Extract the (x, y) coordinate from the center of the cell holding the provided text.  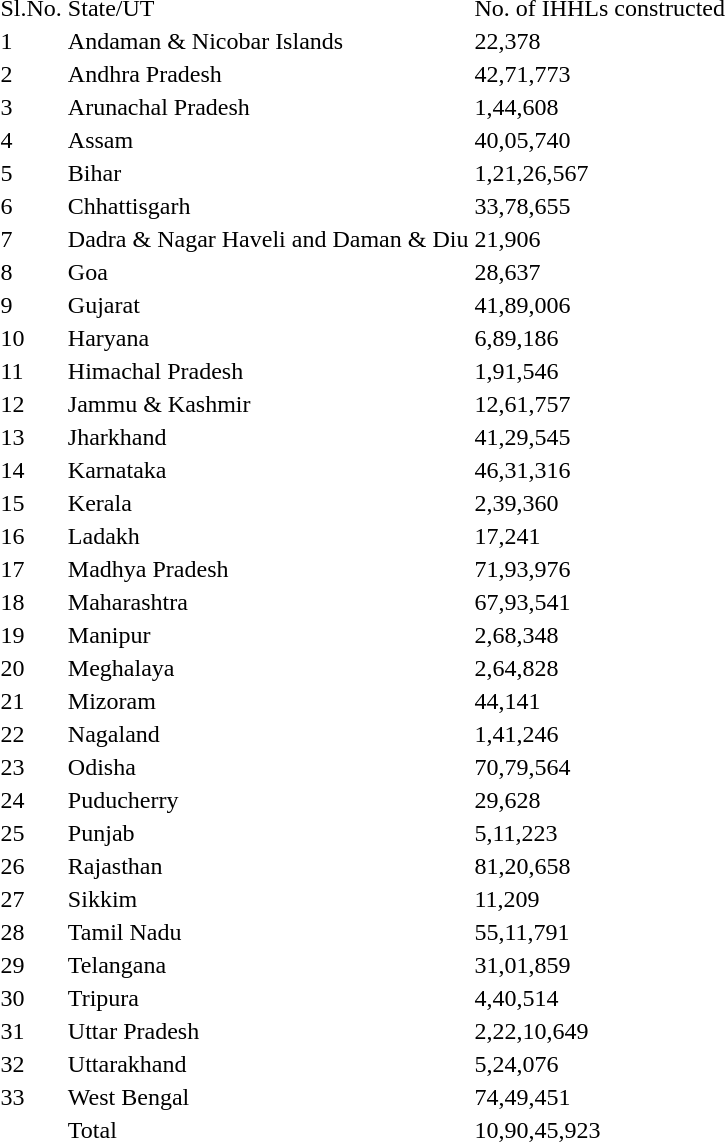
Punjab (268, 833)
Arunachal Pradesh (268, 107)
Odisha (268, 767)
Himachal Pradesh (268, 371)
Uttar Pradesh (268, 1031)
Jammu & Kashmir (268, 404)
Assam (268, 140)
Puducherry (268, 800)
Mizoram (268, 701)
Ladakh (268, 536)
Chhattisgarh (268, 206)
Dadra & Nagar Haveli and Daman & Diu (268, 239)
Madhya Pradesh (268, 569)
Manipur (268, 635)
Meghalaya (268, 668)
Jharkhand (268, 437)
Goa (268, 272)
Bihar (268, 173)
Karnataka (268, 470)
Sikkim (268, 899)
Kerala (268, 503)
Nagaland (268, 734)
Telangana (268, 965)
Tamil Nadu (268, 932)
Gujarat (268, 305)
Haryana (268, 338)
Rajasthan (268, 866)
West Bengal (268, 1097)
Maharashtra (268, 602)
Andaman & Nicobar Islands (268, 41)
Andhra Pradesh (268, 74)
Tripura (268, 998)
Uttarakhand (268, 1064)
